For the text-containing cell, return its midpoint in [x, y] coordinate format. 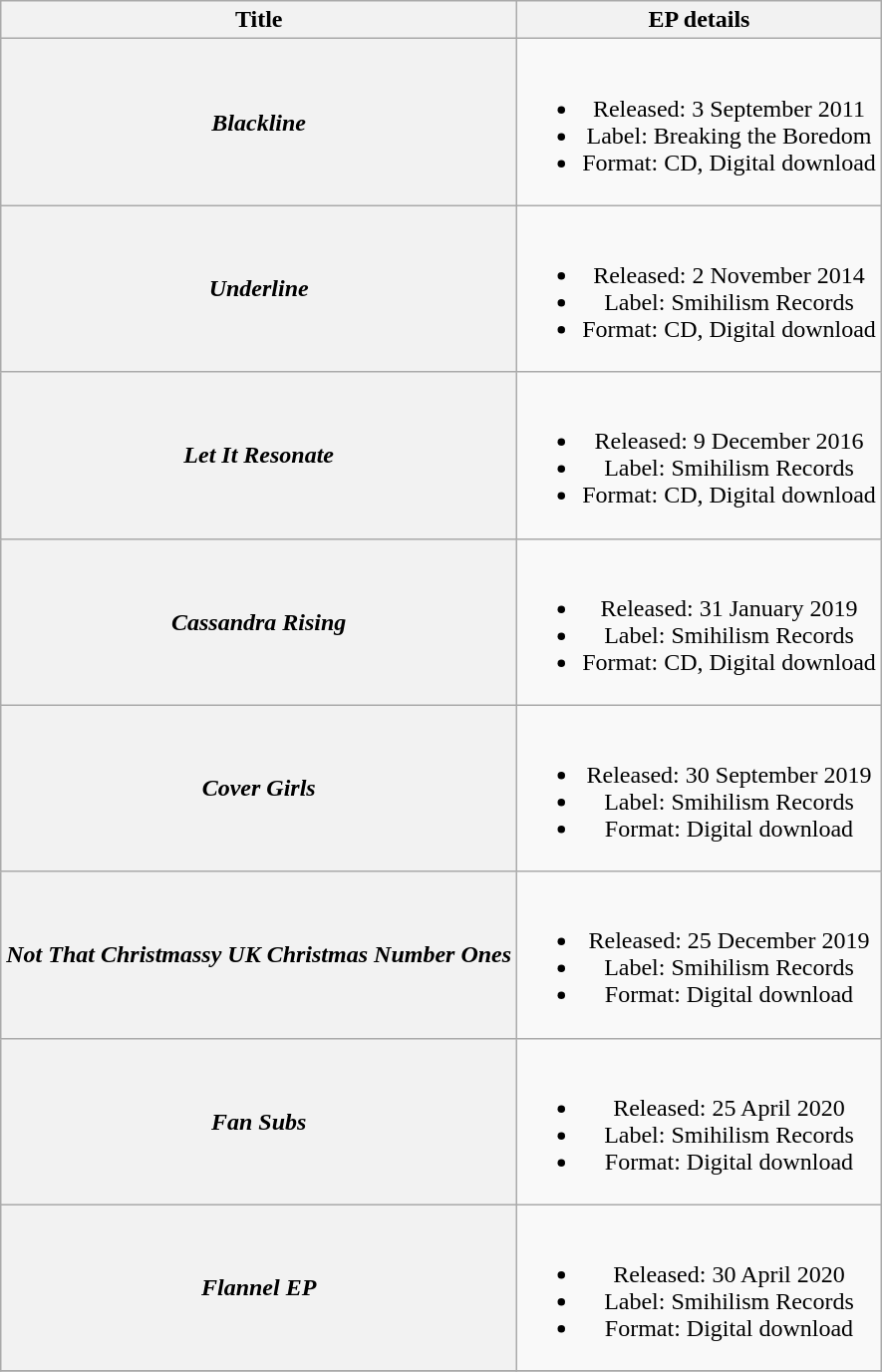
Released: 25 April 2020Label: Smihilism RecordsFormat: Digital download [700, 1121]
Flannel EP [259, 1288]
Underline [259, 289]
Released: 9 December 2016Label: Smihilism RecordsFormat: CD, Digital download [700, 455]
Released: 25 December 2019Label: Smihilism RecordsFormat: Digital download [700, 955]
Fan Subs [259, 1121]
Released: 30 April 2020Label: Smihilism RecordsFormat: Digital download [700, 1288]
Cover Girls [259, 788]
Released: 3 September 2011Label: Breaking the BoredomFormat: CD, Digital download [700, 122]
Blackline [259, 122]
Released: 31 January 2019Label: Smihilism RecordsFormat: CD, Digital download [700, 622]
Released: 30 September 2019Label: Smihilism RecordsFormat: Digital download [700, 788]
EP details [700, 20]
Released: 2 November 2014Label: Smihilism RecordsFormat: CD, Digital download [700, 289]
Not That Christmassy UK Christmas Number Ones [259, 955]
Let It Resonate [259, 455]
Title [259, 20]
Cassandra Rising [259, 622]
